Find where the given text appears and provide that cell's center as (x, y) coordinate. 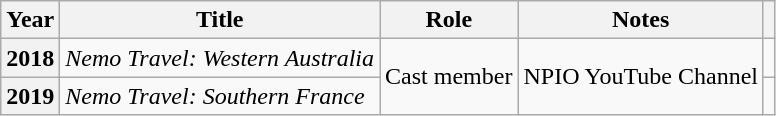
Cast member (449, 77)
Year (30, 20)
NPIO YouTube Channel (641, 77)
2019 (30, 96)
Nemo Travel: Western Australia (220, 58)
Nemo Travel: Southern France (220, 96)
Notes (641, 20)
Role (449, 20)
Title (220, 20)
2018 (30, 58)
